Extract the (x, y) coordinate from the center of the cell holding the provided text.  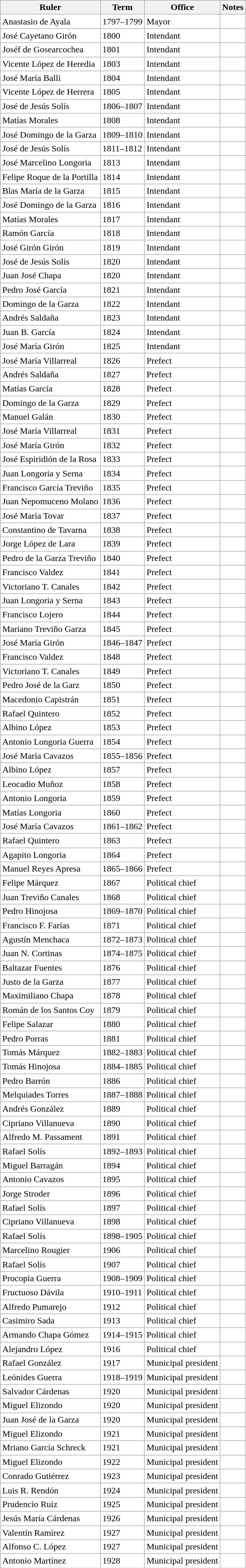
Alfonso C. López (50, 1547)
Ruler (50, 7)
Pedro Porras (50, 1038)
1809–1810 (122, 134)
1859 (122, 798)
1916 (122, 1349)
Matías Longoria (50, 812)
1803 (122, 64)
1813 (122, 163)
1835 (122, 488)
1908–1909 (122, 1278)
Pedro José de la Garz (50, 685)
Antonio Cavazos (50, 1180)
Maximiliano Chapa (50, 996)
1928 (122, 1561)
Vicente López de Herrera (50, 92)
Blas María de la Garza (50, 191)
1889 (122, 1109)
Juan N. Cortinas (50, 954)
1891 (122, 1137)
1881 (122, 1038)
1826 (122, 360)
1925 (122, 1504)
1844 (122, 614)
Fructuoso Dávila (50, 1292)
1849 (122, 671)
Joséf de Gosearcochea (50, 50)
1864 (122, 854)
1898–1905 (122, 1236)
1808 (122, 120)
Antonio Longoria (50, 798)
1877 (122, 982)
1831 (122, 431)
José Cayetano Girón (50, 36)
Matías García (50, 388)
Mayor (182, 22)
José Marcelino Longoria (50, 163)
1814 (122, 177)
José Girón Girón (50, 247)
Juan José Chapa (50, 276)
1924 (122, 1490)
Jesús María Cárdenas (50, 1518)
1811–1812 (122, 148)
1851 (122, 699)
1845 (122, 629)
Baltazar Fuentes (50, 968)
1834 (122, 473)
1823 (122, 318)
Tomás Márquez (50, 1052)
Mariano Treviño Garza (50, 629)
Valentín Ramírez (50, 1533)
Anastasio de Ayala (50, 22)
1853 (122, 728)
1878 (122, 996)
1822 (122, 304)
1906 (122, 1250)
1817 (122, 219)
Justo de la Garza (50, 982)
Tomás Hinojosa (50, 1066)
Felipe Márquez (50, 883)
Alejandro López (50, 1349)
1806–1807 (122, 106)
Constantino de Tavarna (50, 530)
1833 (122, 459)
1842 (122, 586)
1816 (122, 205)
Pedro Barrón (50, 1081)
Casimiro Sada (50, 1321)
1852 (122, 714)
1923 (122, 1476)
1895 (122, 1180)
1880 (122, 1024)
Juan Nepomuceno Molano (50, 502)
1830 (122, 417)
Jorge Stroder (50, 1194)
1832 (122, 445)
Jorge López de Lara (50, 544)
Manuel Reyes Apresa (50, 869)
Leónides Guerra (50, 1377)
1914–1915 (122, 1335)
1922 (122, 1462)
Pedro de la Garza Treviño (50, 558)
1858 (122, 784)
1876 (122, 968)
1879 (122, 1010)
1843 (122, 600)
1825 (122, 346)
1882–1883 (122, 1052)
Juan B. García (50, 332)
José Espiridión de la Rosa (50, 459)
Alfredo M. Passament (50, 1137)
Agapito Longoria (50, 854)
1887–1888 (122, 1095)
1898 (122, 1222)
1894 (122, 1165)
1896 (122, 1194)
1797–1799 (122, 22)
1836 (122, 502)
Felipe Roque de la Portilla (50, 177)
1819 (122, 247)
1890 (122, 1123)
1892–1893 (122, 1151)
1863 (122, 840)
Francisco Lojero (50, 614)
1805 (122, 92)
Prudencio Ruiz (50, 1504)
1815 (122, 191)
1827 (122, 374)
1868 (122, 897)
Salvador Cárdenas (50, 1391)
1848 (122, 657)
1918–1919 (122, 1377)
1861–1862 (122, 826)
1838 (122, 530)
1897 (122, 1208)
Macedonio Capistrán (50, 699)
1912 (122, 1306)
Francisco García Treviño (50, 488)
1855–1856 (122, 756)
Luis R. Rendón (50, 1490)
1917 (122, 1363)
Marcelino Rougier (50, 1250)
Leocadio Muñoz (50, 784)
Ramón García (50, 233)
Agustín Menchaca (50, 939)
Mriano García Schreck (50, 1448)
1824 (122, 332)
1837 (122, 516)
Notes (233, 7)
1857 (122, 770)
1850 (122, 685)
Term (122, 7)
Antonio Martínez (50, 1561)
Rafael González (50, 1363)
Juan Treviño Canales (50, 897)
Procopia Guerra (50, 1278)
1871 (122, 925)
Conrado Gutiérrez (50, 1476)
Melquiades Torres (50, 1095)
José María Balli (50, 78)
Vicente López de Heredia (50, 64)
1801 (122, 50)
Juan José de la Garza (50, 1420)
1860 (122, 812)
1926 (122, 1518)
José María Tovar (50, 516)
Pedro Hinojosa (50, 911)
1818 (122, 233)
1821 (122, 290)
1910–1911 (122, 1292)
Román de los Santos Coy (50, 1010)
1872–1873 (122, 939)
1841 (122, 572)
Antonio Longoria Guerra (50, 742)
1886 (122, 1081)
Alfredo Pumarejo (50, 1306)
1913 (122, 1321)
Office (182, 7)
1839 (122, 544)
Manuel Galán (50, 417)
1854 (122, 742)
1804 (122, 78)
1869–1870 (122, 911)
1907 (122, 1264)
1867 (122, 883)
1840 (122, 558)
1865–1866 (122, 869)
1846–1847 (122, 643)
1829 (122, 403)
1828 (122, 388)
1884–1885 (122, 1066)
1800 (122, 36)
Miguel Barragán (50, 1165)
Pedro José García (50, 290)
Andrés González (50, 1109)
1874–1875 (122, 954)
Francisco F. Farías (50, 925)
Armando Chapa Gómez (50, 1335)
Felipe Salazar (50, 1024)
